Return (x, y) of the center of cell containing provided text 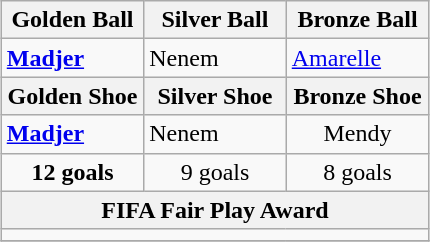
Golden Ball (72, 20)
9 goals (215, 172)
Silver Ball (215, 20)
8 goals (358, 172)
Bronze Ball (358, 20)
Silver Shoe (215, 96)
FIFA Fair Play Award (215, 210)
Golden Shoe (72, 96)
12 goals (72, 172)
Mendy (358, 134)
Bronze Shoe (358, 96)
Amarelle (358, 58)
